Search for the cell housing the specified text and yield its (X, Y) center coordinate. 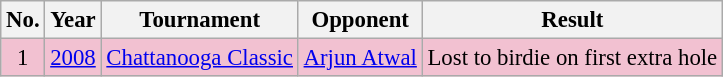
No. (23, 20)
Year (73, 20)
Tournament (200, 20)
Opponent (360, 20)
2008 (73, 58)
1 (23, 58)
Lost to birdie on first extra hole (572, 58)
Arjun Atwal (360, 58)
Chattanooga Classic (200, 58)
Result (572, 20)
